For the text-containing cell, return its midpoint in [x, y] coordinate format. 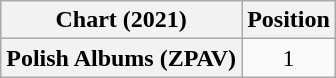
Chart (2021) [122, 20]
1 [289, 58]
Position [289, 20]
Polish Albums (ZPAV) [122, 58]
